Scan for the cell matching the given text and deliver its (x, y) coordinate at center. 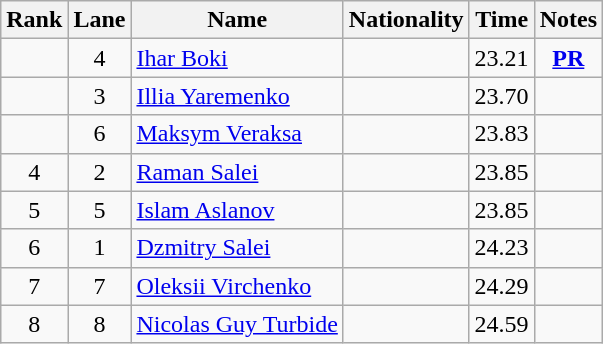
2 (100, 172)
Time (502, 20)
PR (568, 58)
3 (100, 96)
Islam Aslanov (237, 210)
Name (237, 20)
Ihar Boki (237, 58)
24.59 (502, 324)
24.29 (502, 286)
23.83 (502, 134)
Nicolas Guy Turbide (237, 324)
Oleksii Virchenko (237, 286)
Dzmitry Salei (237, 248)
Notes (568, 20)
Rank (34, 20)
23.70 (502, 96)
Raman Salei (237, 172)
Illia Yaremenko (237, 96)
1 (100, 248)
Maksym Veraksa (237, 134)
Lane (100, 20)
24.23 (502, 248)
23.21 (502, 58)
Nationality (406, 20)
